Return the (X, Y) coordinate for the center point of the cell that contains the specified text.  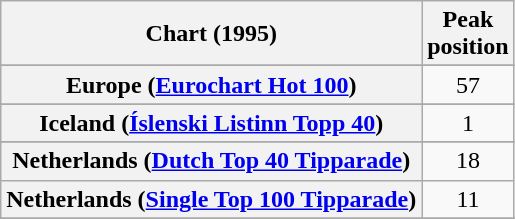
Netherlands (Single Top 100 Tipparade) (212, 199)
Europe (Eurochart Hot 100) (212, 85)
11 (468, 199)
Iceland (Íslenski Listinn Topp 40) (212, 123)
Chart (1995) (212, 34)
18 (468, 161)
57 (468, 85)
Peakposition (468, 34)
Netherlands (Dutch Top 40 Tipparade) (212, 161)
1 (468, 123)
